From the cell containing the given text, extract its center point as [x, y] coordinate. 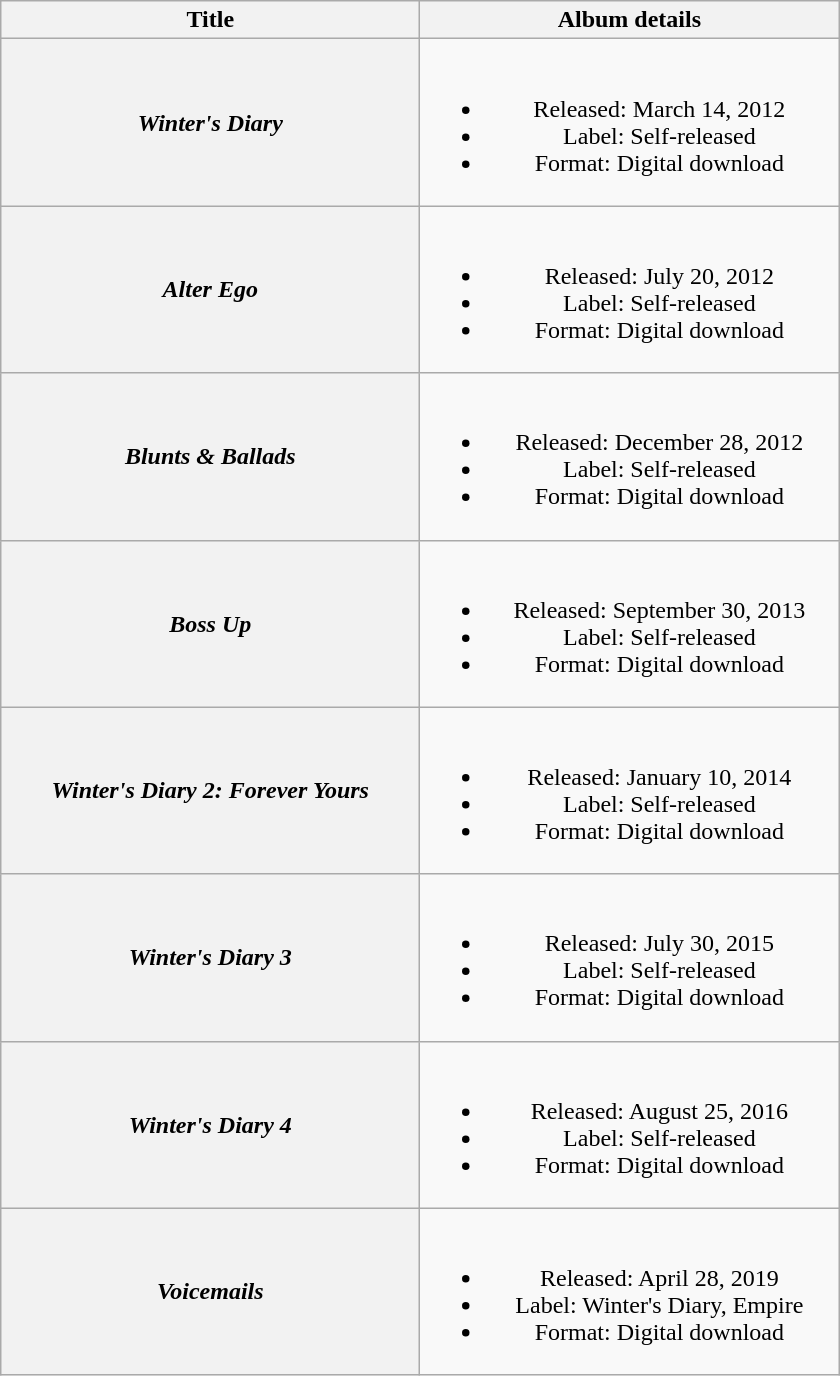
Winter's Diary 3 [210, 958]
Winter's Diary [210, 122]
Title [210, 20]
Released: March 14, 2012Label: Self-releasedFormat: Digital download [630, 122]
Released: July 30, 2015Label: Self-releasedFormat: Digital download [630, 958]
Winter's Diary 2: Forever Yours [210, 790]
Released: July 20, 2012Label: Self-releasedFormat: Digital download [630, 290]
Blunts & Ballads [210, 456]
Released: September 30, 2013Label: Self-releasedFormat: Digital download [630, 624]
Winter's Diary 4 [210, 1124]
Released: January 10, 2014Label: Self-releasedFormat: Digital download [630, 790]
Released: April 28, 2019Label: Winter's Diary, EmpireFormat: Digital download [630, 1292]
Voicemails [210, 1292]
Alter Ego [210, 290]
Boss Up [210, 624]
Released: August 25, 2016Label: Self-releasedFormat: Digital download [630, 1124]
Released: December 28, 2012Label: Self-releasedFormat: Digital download [630, 456]
Album details [630, 20]
